Output the (x, y) coordinate of the center of the cell containing the given text.  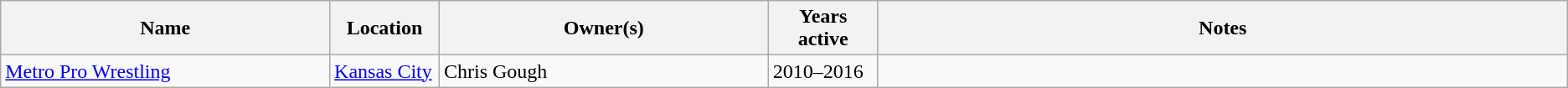
Chris Gough (603, 71)
Notes (1223, 28)
Kansas City (385, 71)
Years active (823, 28)
Owner(s) (603, 28)
2010–2016 (823, 71)
Metro Pro Wrestling (166, 71)
Name (166, 28)
Location (385, 28)
